Identify which cell holds the provided text, then report its [x, y] central coordinate. 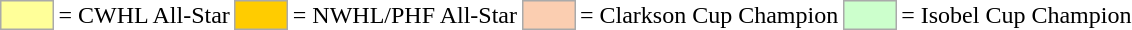
= NWHL/PHF All-Star [404, 15]
= Clarkson Cup Champion [710, 15]
= CWHL All-Star [144, 15]
